Identify which cell holds the provided text, then report its [x, y] central coordinate. 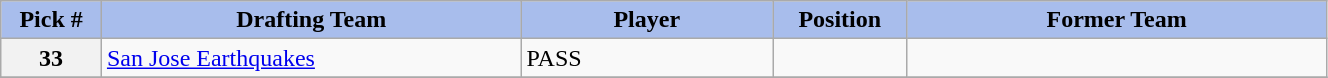
Drafting Team [311, 20]
33 [52, 58]
Former Team [1117, 20]
Position [840, 20]
PASS [647, 58]
Pick # [52, 20]
San Jose Earthquakes [311, 58]
Player [647, 20]
